Capture the cell that displays the provided text and extract its [X, Y] central coordinate. 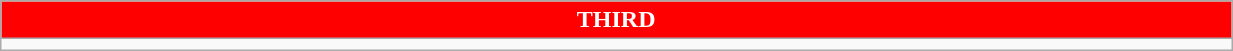
THIRD [616, 20]
